Provide the (X, Y) coordinate of the cell's center where the given text is located.  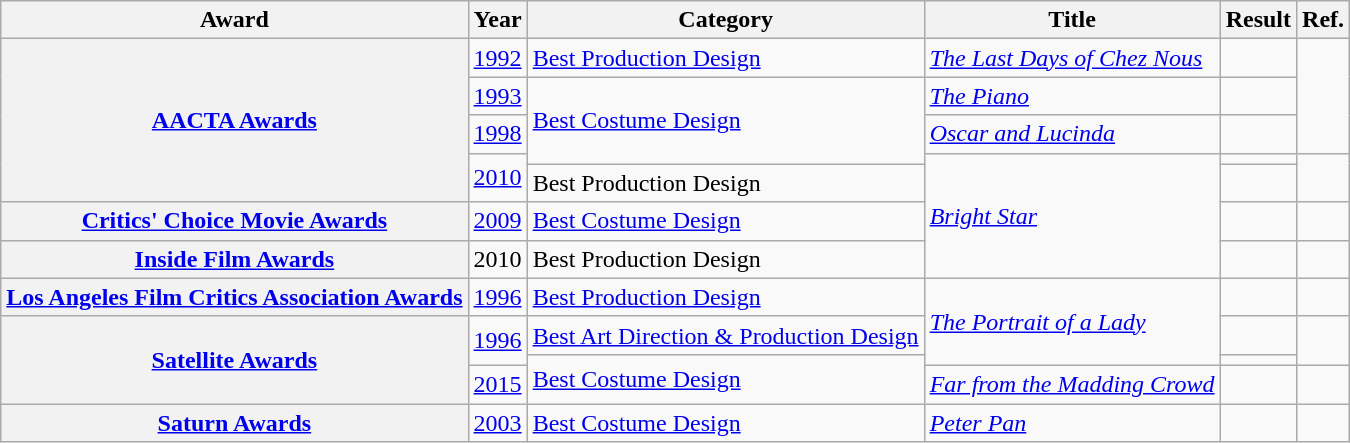
Critics' Choice Movie Awards (234, 221)
Category (726, 20)
Award (234, 20)
Far from the Madding Crowd (1072, 384)
2009 (498, 221)
Peter Pan (1072, 423)
AACTA Awards (234, 120)
Oscar and Lucinda (1072, 134)
Los Angeles Film Critics Association Awards (234, 297)
Title (1072, 20)
Inside Film Awards (234, 259)
2003 (498, 423)
The Last Days of Chez Nous (1072, 58)
1993 (498, 96)
Bright Star (1072, 216)
Ref. (1324, 20)
Saturn Awards (234, 423)
1998 (498, 134)
Best Art Direction & Production Design (726, 335)
The Piano (1072, 96)
Satellite Awards (234, 360)
2015 (498, 384)
Year (498, 20)
The Portrait of a Lady (1072, 322)
1992 (498, 58)
Result (1258, 20)
